Search for the cell housing the specified text and yield its [X, Y] center coordinate. 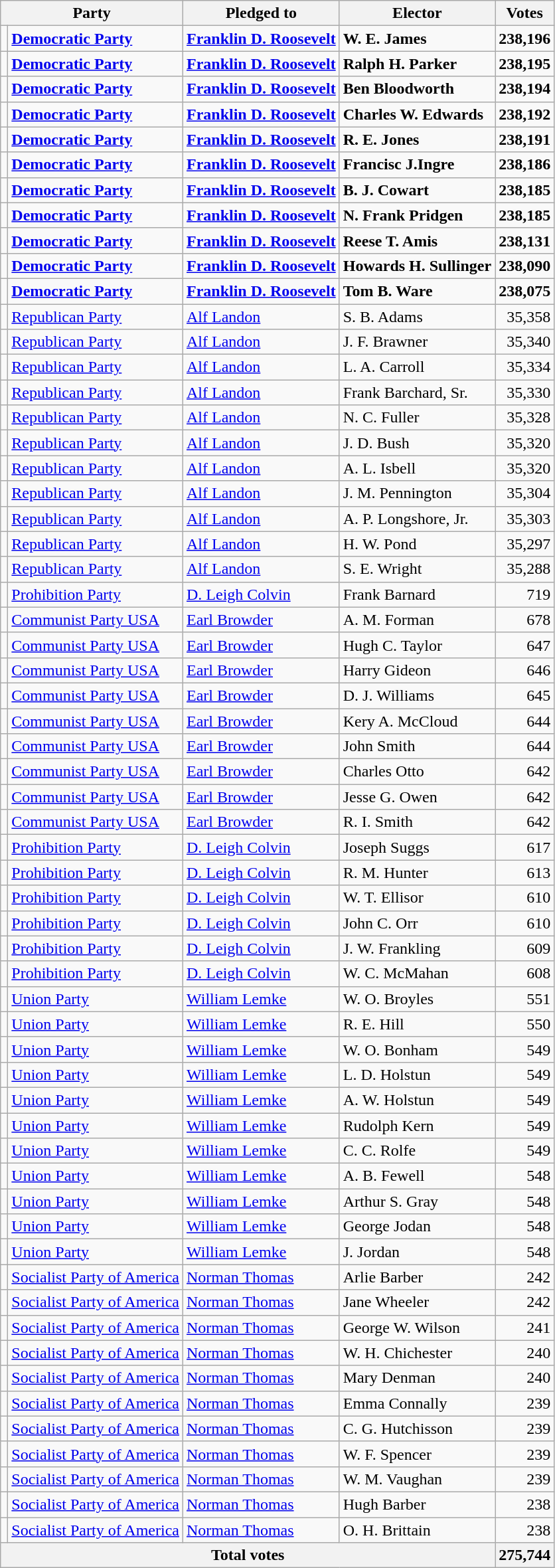
Frank Barchard, Sr. [417, 392]
646 [524, 670]
Kery A. McCloud [417, 721]
W. F. Spencer [417, 1454]
H. W. Pond [417, 544]
238,075 [524, 291]
35,358 [524, 317]
N. C. Fuller [417, 418]
A. B. Fewell [417, 1176]
J. M. Pennington [417, 493]
35,330 [524, 392]
647 [524, 645]
A. M. Forman [417, 620]
613 [524, 873]
Votes [524, 13]
B. J. Cowart [417, 190]
645 [524, 695]
Harry Gideon [417, 670]
238,131 [524, 240]
W. M. Vaughan [417, 1479]
Jane Wheeler [417, 1302]
238,194 [524, 89]
609 [524, 948]
Ralph H. Parker [417, 64]
Pledged to [261, 13]
R. E. Hill [417, 1024]
241 [524, 1328]
Charles W. Edwards [417, 114]
35,297 [524, 544]
Hugh Barber [417, 1504]
W. E. James [417, 39]
Total votes [248, 1555]
Mary Denman [417, 1378]
S. B. Adams [417, 317]
275,744 [524, 1555]
R. E. Jones [417, 139]
678 [524, 620]
238,196 [524, 39]
238,195 [524, 64]
George Jodan [417, 1227]
J. F. Brawner [417, 342]
35,334 [524, 367]
238,191 [524, 139]
35,328 [524, 418]
R. M. Hunter [417, 873]
W. C. McMahan [417, 974]
C. C. Rolfe [417, 1151]
Emma Connally [417, 1403]
617 [524, 847]
Party [92, 13]
Joseph Suggs [417, 847]
L. A. Carroll [417, 367]
John C. Orr [417, 923]
35,303 [524, 519]
Arthur S. Gray [417, 1201]
Hugh C. Taylor [417, 645]
J. D. Bush [417, 443]
D. J. Williams [417, 695]
W. H. Chichester [417, 1353]
Howards H. Sullinger [417, 266]
Francisc J.Ingre [417, 165]
A. W. Holstun [417, 1100]
John Smith [417, 746]
Charles Otto [417, 772]
J. W. Frankling [417, 948]
S. E. Wright [417, 569]
W. T. Ellisor [417, 898]
238,186 [524, 165]
C. G. Hutchisson [417, 1429]
550 [524, 1024]
551 [524, 999]
35,288 [524, 569]
608 [524, 974]
A. P. Longshore, Jr. [417, 519]
Arlie Barber [417, 1277]
Jesse G. Owen [417, 797]
N. Frank Pridgen [417, 215]
35,304 [524, 493]
R. I. Smith [417, 822]
Frank Barnard [417, 594]
238,192 [524, 114]
J. Jordan [417, 1252]
W. O. Broyles [417, 999]
Tom B. Ware [417, 291]
A. L. Isbell [417, 468]
238,090 [524, 266]
719 [524, 594]
Ben Bloodworth [417, 89]
W. O. Bonham [417, 1049]
Rudolph Kern [417, 1126]
Reese T. Amis [417, 240]
L. D. Holstun [417, 1075]
Elector [417, 13]
35,340 [524, 342]
George W. Wilson [417, 1328]
O. H. Brittain [417, 1529]
